Determine the [x, y] coordinate at the center of the cell enclosing the given text.  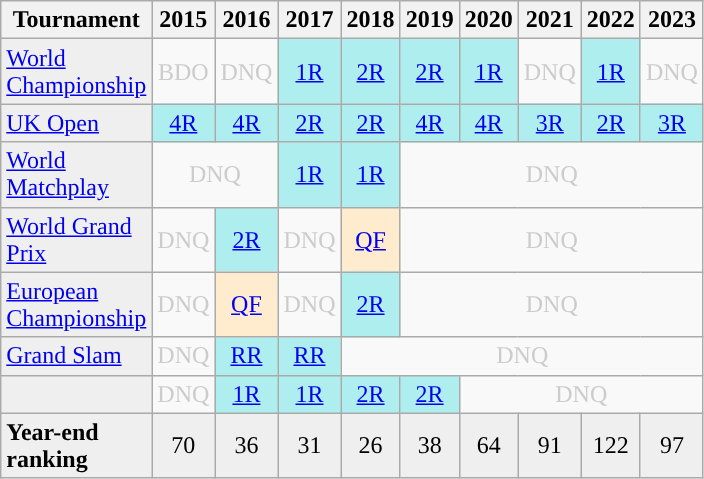
European Championship [76, 304]
91 [550, 446]
2015 [184, 20]
26 [370, 446]
97 [672, 446]
64 [488, 446]
World Championship [76, 72]
70 [184, 446]
World Matchplay [76, 174]
38 [430, 446]
BDO [184, 72]
UK Open [76, 123]
36 [246, 446]
2021 [550, 20]
2020 [488, 20]
Year-end ranking [76, 446]
2018 [370, 20]
122 [610, 446]
Tournament [76, 20]
2019 [430, 20]
2016 [246, 20]
2017 [310, 20]
Grand Slam [76, 356]
2022 [610, 20]
World Grand Prix [76, 240]
31 [310, 446]
2023 [672, 20]
